Capture the cell that displays the provided text and extract its [X, Y] central coordinate. 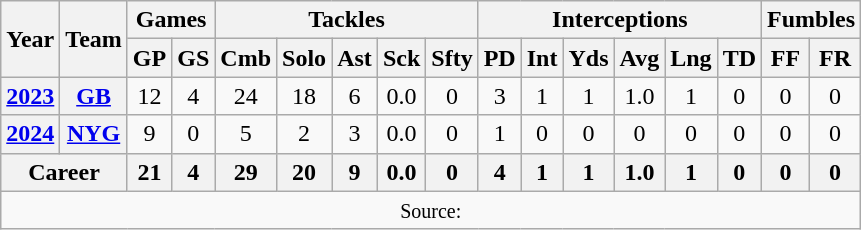
Games [170, 20]
5 [246, 134]
29 [246, 172]
20 [304, 172]
GB [94, 96]
Source: [431, 210]
2023 [30, 96]
Year [30, 39]
NYG [94, 134]
18 [304, 96]
21 [149, 172]
Sfty [452, 58]
TD [739, 58]
Interceptions [620, 20]
Team [94, 39]
FF [786, 58]
Career [64, 172]
FR [834, 58]
2 [304, 134]
24 [246, 96]
PD [500, 58]
Cmb [246, 58]
Ast [355, 58]
Lng [691, 58]
Fumbles [812, 20]
Avg [640, 58]
12 [149, 96]
Sck [401, 58]
Solo [304, 58]
2024 [30, 134]
GP [149, 58]
6 [355, 96]
Int [542, 58]
Tackles [346, 20]
Yds [588, 58]
GS [194, 58]
